Return the [X, Y] coordinate for the center point of the cell that contains the specified text.  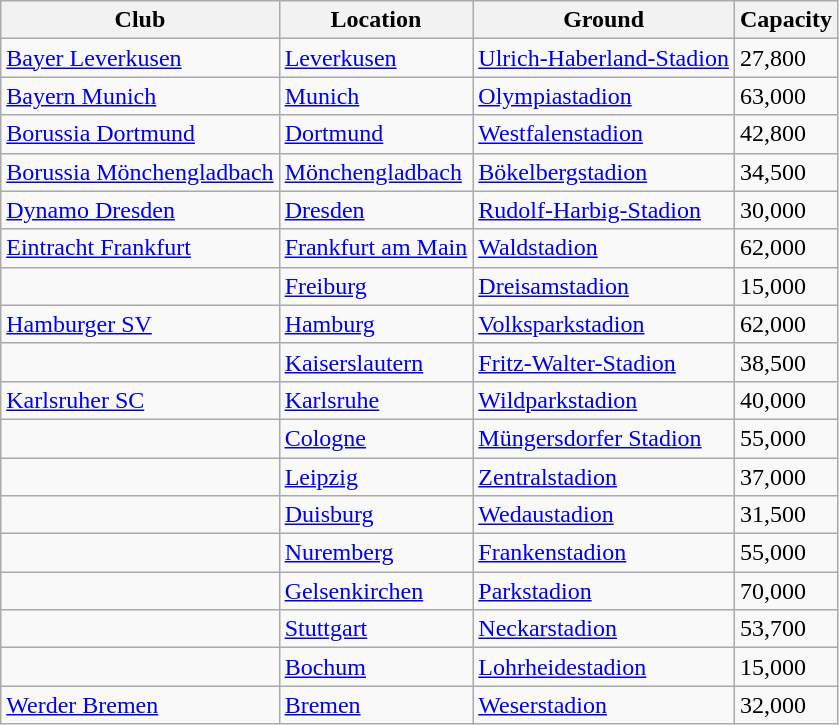
Karlsruher SC [140, 400]
Waldstadion [604, 248]
Bochum [376, 667]
70,000 [786, 591]
27,800 [786, 58]
Capacity [786, 20]
Dortmund [376, 134]
Stuttgart [376, 629]
Duisburg [376, 515]
Munich [376, 96]
Hamburg [376, 324]
Borussia Dortmund [140, 134]
Volksparkstadion [604, 324]
63,000 [786, 96]
Leverkusen [376, 58]
Parkstadion [604, 591]
32,000 [786, 705]
Cologne [376, 438]
Lohrheidestadion [604, 667]
Bayern Munich [140, 96]
Freiburg [376, 286]
Frankfurt am Main [376, 248]
Dreisamstadion [604, 286]
Werder Bremen [140, 705]
34,500 [786, 172]
Wildparkstadion [604, 400]
Eintracht Frankfurt [140, 248]
Location [376, 20]
Ulrich-Haberland-Stadion [604, 58]
38,500 [786, 362]
37,000 [786, 477]
30,000 [786, 210]
Bremen [376, 705]
Weserstadion [604, 705]
Fritz-Walter-Stadion [604, 362]
Olympiastadion [604, 96]
Zentralstadion [604, 477]
Wedaustadion [604, 515]
Karlsruhe [376, 400]
Gelsenkirchen [376, 591]
Borussia Mönchengladbach [140, 172]
Mönchengladbach [376, 172]
Dynamo Dresden [140, 210]
Westfalenstadion [604, 134]
Bökelbergstadion [604, 172]
Bayer Leverkusen [140, 58]
Müngersdorfer Stadion [604, 438]
Rudolf-Harbig-Stadion [604, 210]
Hamburger SV [140, 324]
31,500 [786, 515]
Ground [604, 20]
42,800 [786, 134]
53,700 [786, 629]
Kaiserslautern [376, 362]
Nuremberg [376, 553]
Club [140, 20]
40,000 [786, 400]
Leipzig [376, 477]
Neckarstadion [604, 629]
Frankenstadion [604, 553]
Dresden [376, 210]
